Locate the cell with the specified text and output its (X, Y) center coordinate. 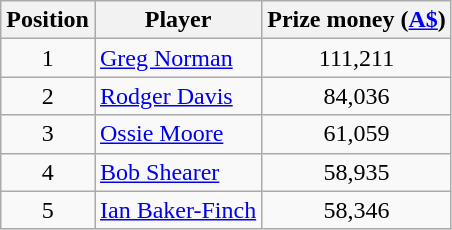
Position (48, 20)
58,935 (357, 172)
2 (48, 96)
Ossie Moore (178, 134)
Rodger Davis (178, 96)
Ian Baker-Finch (178, 210)
58,346 (357, 210)
Player (178, 20)
5 (48, 210)
4 (48, 172)
1 (48, 58)
84,036 (357, 96)
61,059 (357, 134)
Prize money (A$) (357, 20)
111,211 (357, 58)
3 (48, 134)
Bob Shearer (178, 172)
Greg Norman (178, 58)
